Find where the given text appears and provide that cell's center as (X, Y) coordinate. 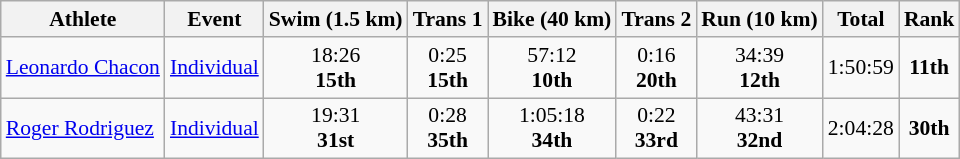
Trans 1 (448, 19)
1:50:59 (861, 68)
Bike (40 km) (552, 19)
0:1620th (656, 68)
0:2515th (448, 68)
Swim (1.5 km) (336, 19)
34:39 12th (759, 68)
0:2835th (448, 128)
18:2615th (336, 68)
19:3131st (336, 128)
Leonardo Chacon (83, 68)
Athlete (83, 19)
Rank (930, 19)
Trans 2 (656, 19)
0:2233rd (656, 128)
Run (10 km) (759, 19)
1:05:1834th (552, 128)
Roger Rodriguez (83, 128)
43:3132nd (759, 128)
Total (861, 19)
57:1210th (552, 68)
30th (930, 128)
11th (930, 68)
Event (214, 19)
2:04:28 (861, 128)
